Find where the given text appears and provide that cell's center as (X, Y) coordinate. 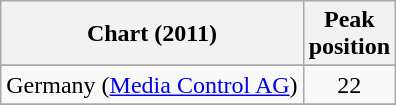
Chart (2011) (152, 34)
Peakposition (349, 34)
22 (349, 85)
Germany (Media Control AG) (152, 85)
